Detect which cell encompasses the target text, then output its [x, y] center coordinate. 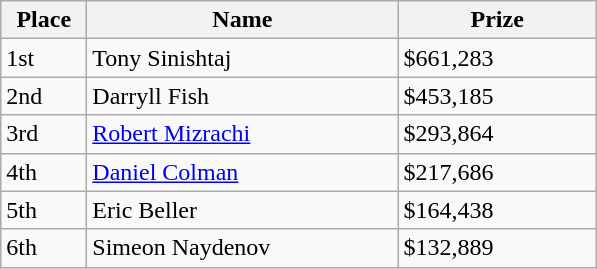
$453,185 [498, 96]
3rd [44, 134]
Prize [498, 20]
Simeon Naydenov [242, 248]
$164,438 [498, 210]
2nd [44, 96]
Name [242, 20]
Place [44, 20]
Eric Beller [242, 210]
$661,283 [498, 58]
4th [44, 172]
$293,864 [498, 134]
6th [44, 248]
$132,889 [498, 248]
Tony Sinishtaj [242, 58]
Daniel Colman [242, 172]
1st [44, 58]
Robert Mizrachi [242, 134]
5th [44, 210]
$217,686 [498, 172]
Darryll Fish [242, 96]
